Provide the [X, Y] coordinate of the cell's center where the given text is located.  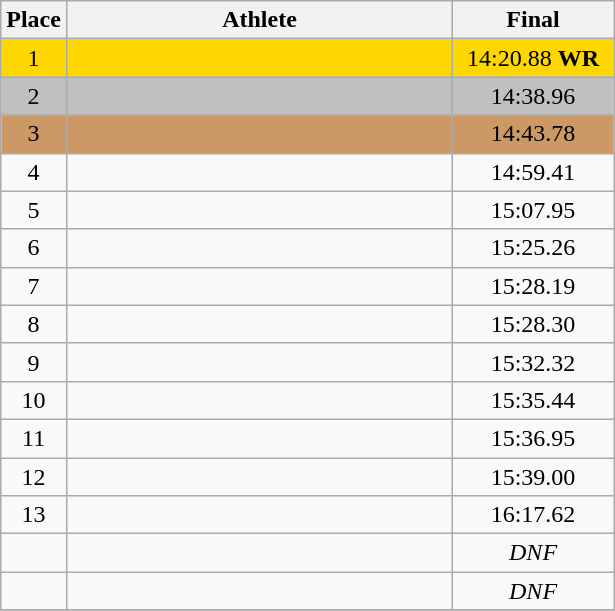
14:43.78 [534, 134]
9 [34, 362]
1 [34, 58]
15:07.95 [534, 210]
Athlete [259, 20]
14:38.96 [534, 96]
13 [34, 515]
Place [34, 20]
16:17.62 [534, 515]
14:59.41 [534, 172]
3 [34, 134]
10 [34, 400]
15:35.44 [534, 400]
2 [34, 96]
5 [34, 210]
4 [34, 172]
15:25.26 [534, 248]
12 [34, 477]
14:20.88 WR [534, 58]
6 [34, 248]
15:28.30 [534, 324]
15:39.00 [534, 477]
8 [34, 324]
15:28.19 [534, 286]
11 [34, 438]
7 [34, 286]
15:36.95 [534, 438]
15:32.32 [534, 362]
Final [534, 20]
